Pinpoint the cell where the given text exists, returning its (X, Y) midpoint coordinate. 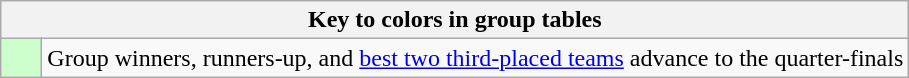
Group winners, runners-up, and best two third-placed teams advance to the quarter-finals (476, 58)
Key to colors in group tables (455, 20)
